Output the (X, Y) coordinate of the center of the cell containing the given text.  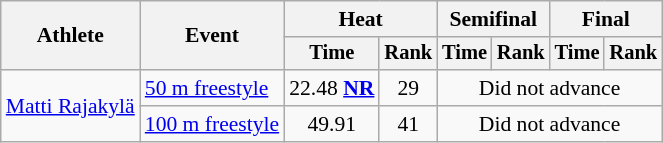
100 m freestyle (212, 124)
Event (212, 36)
22.48 NR (332, 88)
Final (606, 19)
Matti Rajakylä (70, 106)
Athlete (70, 36)
41 (408, 124)
Semifinal (493, 19)
Heat (360, 19)
29 (408, 88)
50 m freestyle (212, 88)
49.91 (332, 124)
